Detect which cell encompasses the target text, then output its (x, y) center coordinate. 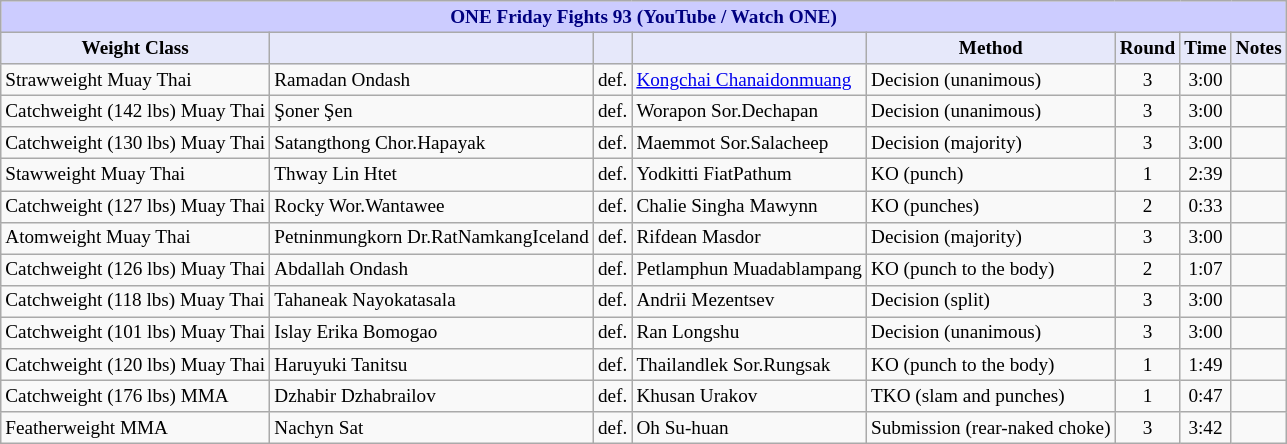
Rocky Wor.Wantawee (432, 206)
Abdallah Ondash (432, 270)
Thway Lin Htet (432, 175)
Ran Longshu (750, 333)
Catchweight (130 lbs) Muay Thai (136, 143)
TKO (slam and punches) (990, 396)
Dzhabir Dzhabrailov (432, 396)
Catchweight (118 lbs) Muay Thai (136, 301)
Tahaneak Nayokatasala (432, 301)
Yodkitti FiatPathum (750, 175)
Catchweight (127 lbs) Muay Thai (136, 206)
KO (punch) (990, 175)
Round (1148, 48)
Submission (rear-naked choke) (990, 428)
Petninmungkorn Dr.RatNamkangIceland (432, 238)
Ramadan Ondash (432, 80)
Catchweight (176 lbs) MMA (136, 396)
Andrii Mezentsev (750, 301)
Atomweight Muay Thai (136, 238)
1:07 (1206, 270)
Şoner Şen (432, 111)
Catchweight (101 lbs) Muay Thai (136, 333)
Satangthong Chor.Hapayak (432, 143)
Strawweight Muay Thai (136, 80)
Catchweight (120 lbs) Muay Thai (136, 365)
Oh Su-huan (750, 428)
Catchweight (126 lbs) Muay Thai (136, 270)
0:47 (1206, 396)
Kongchai Chanaidonmuang (750, 80)
Method (990, 48)
Featherweight MMA (136, 428)
Rifdean Masdor (750, 238)
Decision (split) (990, 301)
Stawweight Muay Thai (136, 175)
KO (punches) (990, 206)
Haruyuki Tanitsu (432, 365)
Petlamphun Muadablampang (750, 270)
0:33 (1206, 206)
3:42 (1206, 428)
Notes (1258, 48)
Maemmot Sor.Salacheep (750, 143)
Worapon Sor.Dechapan (750, 111)
Weight Class (136, 48)
ONE Friday Fights 93 (YouTube / Watch ONE) (644, 17)
Nachyn Sat (432, 428)
Thailandlek Sor.Rungsak (750, 365)
Chalie Singha Mawynn (750, 206)
Time (1206, 48)
Catchweight (142 lbs) Muay Thai (136, 111)
Khusan Urakov (750, 396)
1:49 (1206, 365)
2:39 (1206, 175)
Islay Erika Bomogao (432, 333)
